Locate the cell with the specified text and output its (X, Y) center coordinate. 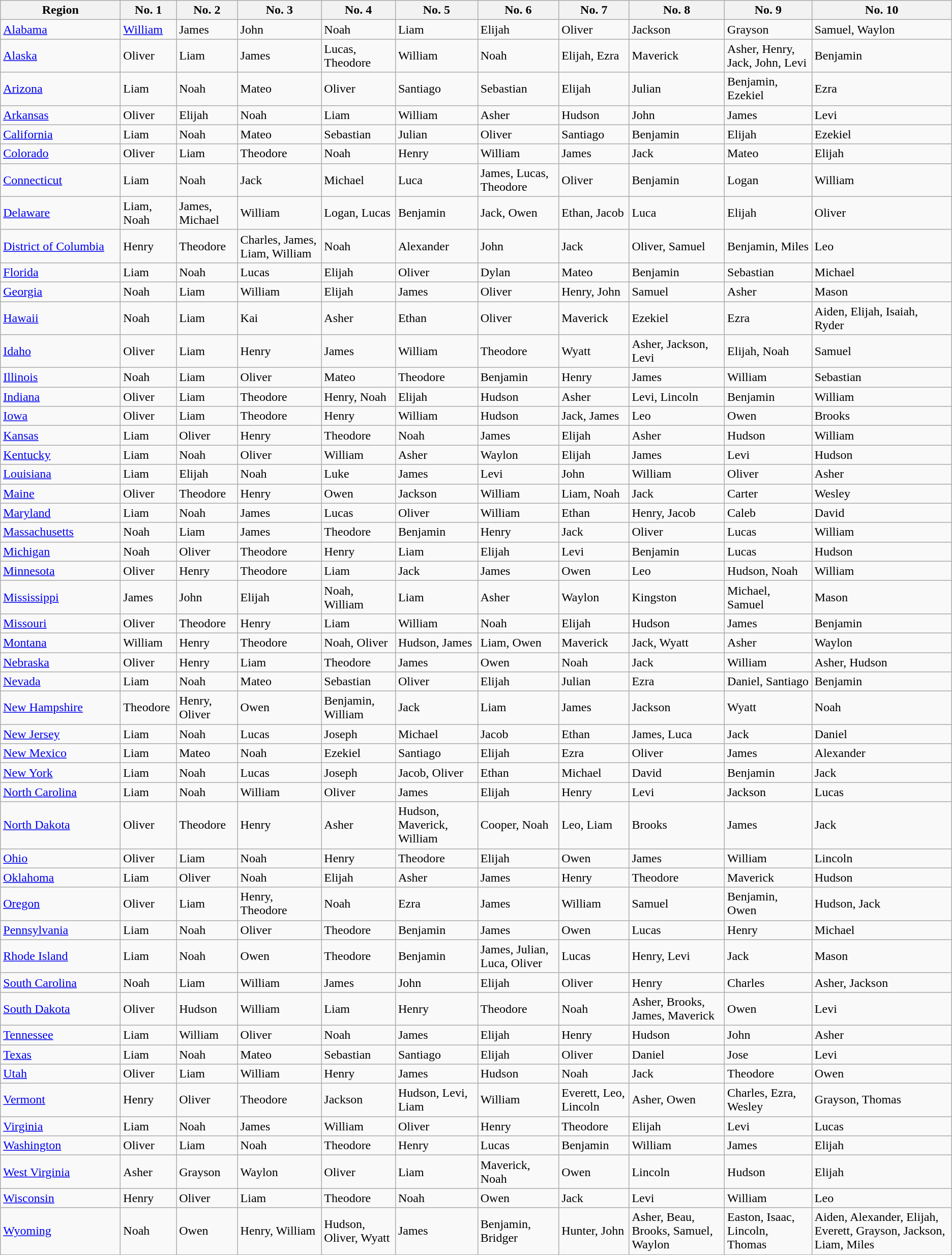
Louisiana (61, 474)
Asher, Jackson (882, 982)
Oliver, Samuel (677, 246)
Asher, Jackson, Levi (677, 351)
District of Columbia (61, 246)
Wesley (882, 493)
Elijah, Ezra (594, 56)
Henry, Noah (359, 397)
James, Lucas, Theodore (518, 180)
New Hampshire (61, 708)
Indiana (61, 397)
Jack, James (594, 416)
Michigan (61, 551)
Henry, Oliver (207, 708)
Everett, Leo, Lincoln (594, 1100)
Henry, Levi (677, 956)
Grayson, Thomas (882, 1100)
Elijah, Noah (768, 351)
Noah, William (359, 597)
Maryland (61, 513)
Henry, John (594, 291)
Leo, Liam (594, 825)
Henry, Jacob (677, 513)
Delaware (61, 213)
Florida (61, 272)
Connecticut (61, 180)
No. 8 (677, 10)
No. 3 (280, 10)
North Carolina (61, 792)
No. 7 (594, 10)
Asher, Hudson (882, 662)
Lucas, Theodore (359, 56)
New Mexico (61, 753)
Benjamin, William (359, 708)
Hudson, Maverick, William (436, 825)
Hawaii (61, 317)
Ethan, Jacob (594, 213)
Hudson, James (436, 643)
Mississippi (61, 597)
Asher, Brooks, James, Maverick (677, 1008)
Carter (768, 493)
Vermont (61, 1100)
Noah, Oliver (359, 643)
Liam, Owen (518, 643)
Jack, Owen (518, 213)
Tennessee (61, 1035)
Washington (61, 1146)
Benjamin, Miles (768, 246)
Charles, Ezra, Wesley (768, 1100)
Jacob (518, 734)
Nevada (61, 682)
Arizona (61, 89)
Jack, Wyatt (677, 643)
Jose (768, 1055)
Daniel, Santiago (768, 682)
James, Julian, Luca, Oliver (518, 956)
Dylan (518, 272)
Jacob, Oliver (436, 773)
Asher, Henry, Jack, John, Levi (768, 56)
Henry, William (280, 1231)
Maine (61, 493)
Minnesota (61, 571)
No. 9 (768, 10)
No. 4 (359, 10)
Asher, Beau, Brooks, Samuel, Waylon (677, 1231)
Georgia (61, 291)
New Jersey (61, 734)
Luke (359, 474)
South Carolina (61, 982)
Oklahoma (61, 878)
Texas (61, 1055)
Cooper, Noah (518, 825)
Rhode Island (61, 956)
Henry, Theodore (280, 903)
Kansas (61, 435)
Montana (61, 643)
Maverick, Noah (518, 1172)
Idaho (61, 351)
Michael, Samuel (768, 597)
No. 2 (207, 10)
Hudson, Noah (768, 571)
California (61, 134)
Benjamin, Ezekiel (768, 89)
North Dakota (61, 825)
Arkansas (61, 115)
Virginia (61, 1126)
James, Luca (677, 734)
Kentucky (61, 455)
Kai (280, 317)
Hunter, John (594, 1231)
Benjamin, Bridger (518, 1231)
Charles (768, 982)
West Virginia (61, 1172)
Asher, Owen (677, 1100)
Caleb (768, 513)
Kingston (677, 597)
Utah (61, 1074)
Logan, Lucas (359, 213)
Alaska (61, 56)
Easton, Isaac, Lincoln, Thomas (768, 1231)
Samuel, Waylon (882, 30)
Aiden, Alexander, Elijah, Everett, Grayson, Jackson, Liam, Miles (882, 1231)
No. 1 (148, 10)
Missouri (61, 623)
Pennsylvania (61, 930)
Region (61, 10)
Benjamin, Owen (768, 903)
Colorado (61, 154)
Massachusetts (61, 532)
Levi, Lincoln (677, 397)
James, Michael (207, 213)
Hudson, Oliver, Wyatt (359, 1231)
Wyoming (61, 1231)
Illinois (61, 377)
Iowa (61, 416)
Wisconsin (61, 1198)
Logan (768, 180)
South Dakota (61, 1008)
No. 6 (518, 10)
Oregon (61, 903)
Charles, James, Liam, William (280, 246)
Aiden, Elijah, Isaiah, Ryder (882, 317)
New York (61, 773)
Nebraska (61, 662)
Hudson, Levi, Liam (436, 1100)
Alabama (61, 30)
No. 5 (436, 10)
Ohio (61, 858)
No. 10 (882, 10)
Hudson, Jack (882, 903)
